Capture the cell that displays the provided text and extract its (X, Y) central coordinate. 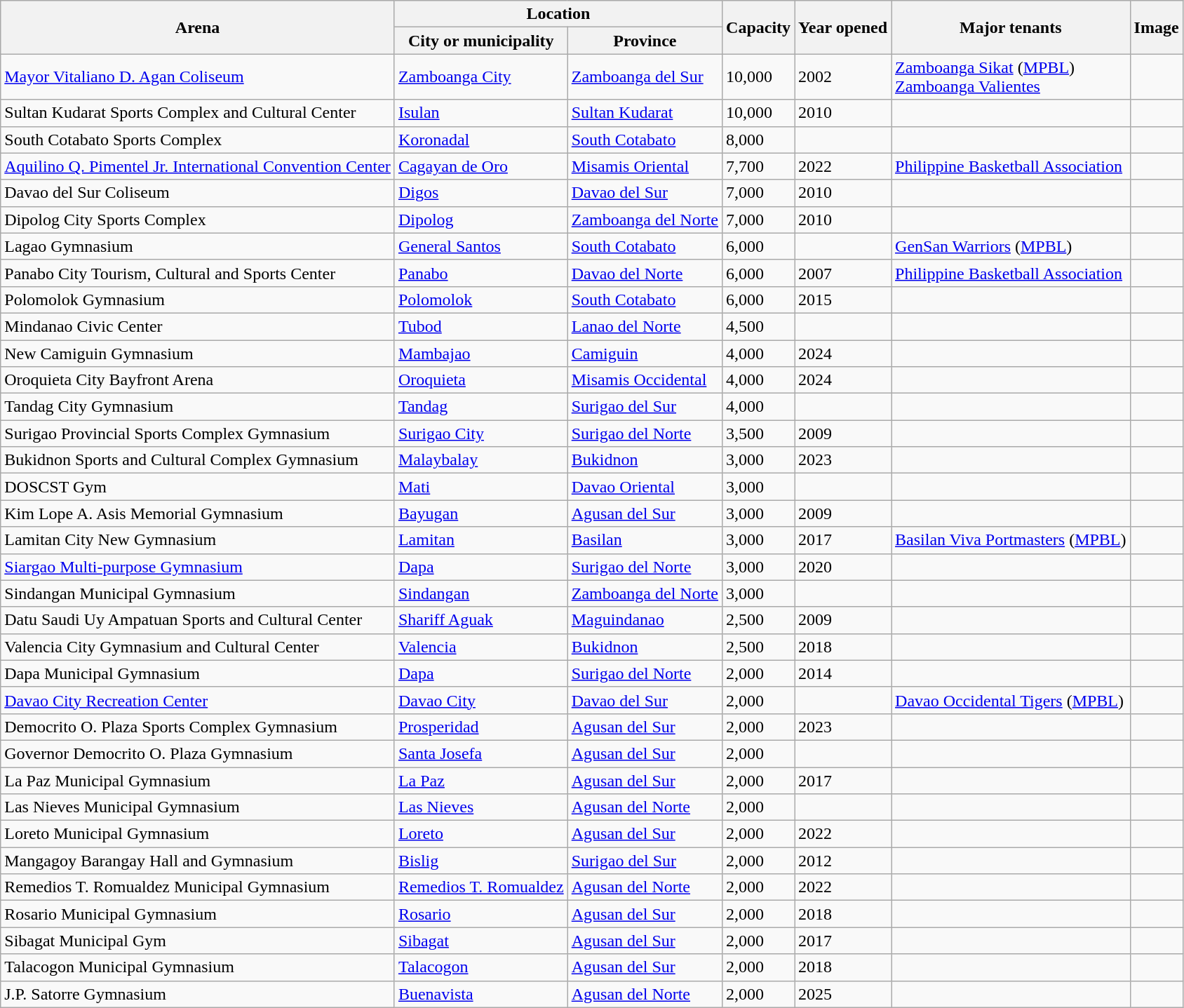
Dipolog City Sports Complex (198, 220)
Basilan (645, 540)
Tandag City Gymnasium (198, 407)
Dapa Municipal Gymnasium (198, 673)
Davao Oriental (645, 487)
Malaybalay (481, 460)
Sibagat Municipal Gym (198, 941)
Misamis Oriental (645, 166)
2014 (843, 673)
Siargao Multi-purpose Gymnasium (198, 567)
Davao City (481, 700)
Davao City Recreation Center (198, 700)
Davao Occidental Tigers (MPBL) (1011, 700)
Digos (481, 193)
Zamboanga del Sur (645, 77)
Surigao Provincial Sports Complex Gymnasium (198, 434)
Talacogon (481, 967)
Lanao del Norte (645, 326)
Datu Saudi Uy Ampatuan Sports and Cultural Center (198, 620)
Maguindanao (645, 620)
Democrito O. Plaza Sports Complex Gymnasium (198, 727)
Mati (481, 487)
Loreto Municipal Gymnasium (198, 834)
Dipolog (481, 220)
Isulan (481, 113)
Davao del Norte (645, 273)
Talacogon Municipal Gymnasium (198, 967)
Cagayan de Oro (481, 166)
Remedios T. Romualdez Municipal Gymnasium (198, 887)
Valencia (481, 647)
Capacity (759, 27)
Kim Lope A. Asis Memorial Gymnasium (198, 513)
Arena (198, 27)
Year opened (843, 27)
Bayugan (481, 513)
Oroquieta (481, 380)
Rosario (481, 914)
Shariff Aguak (481, 620)
Koronadal (481, 140)
Sultan Kudarat (645, 113)
8,000 (759, 140)
Bukidnon Sports and Cultural Complex Gymnasium (198, 460)
Sultan Kudarat Sports Complex and Cultural Center (198, 113)
Mambajao (481, 353)
Sindangan Municipal Gymnasium (198, 593)
Aquilino Q. Pimentel Jr. International Convention Center (198, 166)
Camiguin (645, 353)
Image (1156, 27)
Rosario Municipal Gymnasium (198, 914)
7,700 (759, 166)
Mindanao Civic Center (198, 326)
2012 (843, 861)
2025 (843, 994)
Panabo City Tourism, Cultural and Sports Center (198, 273)
Sibagat (481, 941)
Mangagoy Barangay Hall and Gymnasium (198, 861)
Oroquieta City Bayfront Arena (198, 380)
La Paz (481, 781)
Major tenants (1011, 27)
Surigao City (481, 434)
Polomolok Gymnasium (198, 300)
2020 (843, 567)
Basilan Viva Portmasters (MPBL) (1011, 540)
La Paz Municipal Gymnasium (198, 781)
3,500 (759, 434)
Remedios T. Romualdez (481, 887)
Loreto (481, 834)
Lamitan (481, 540)
South Cotabato Sports Complex (198, 140)
Zamboanga City (481, 77)
Lamitan City New Gymnasium (198, 540)
Mayor Vitaliano D. Agan Coliseum (198, 77)
Province (645, 41)
Prosperidad (481, 727)
GenSan Warriors (MPBL) (1011, 246)
Polomolok (481, 300)
Zamboanga Sikat (MPBL) Zamboanga Valientes (1011, 77)
Las Nieves Municipal Gymnasium (198, 807)
New Camiguin Gymnasium (198, 353)
City or municipality (481, 41)
2015 (843, 300)
Las Nieves (481, 807)
Tandag (481, 407)
General Santos (481, 246)
Sindangan (481, 593)
2002 (843, 77)
Location (558, 14)
Buenavista (481, 994)
Santa Josefa (481, 753)
2007 (843, 273)
Tubod (481, 326)
Bislig (481, 861)
Lagao Gymnasium (198, 246)
Panabo (481, 273)
DOSCST Gym (198, 487)
Governor Democrito O. Plaza Gymnasium (198, 753)
Davao del Sur Coliseum (198, 193)
Valencia City Gymnasium and Cultural Center (198, 647)
J.P. Satorre Gymnasium (198, 994)
4,500 (759, 326)
Misamis Occidental (645, 380)
